Locate the cell with the specified text and output its [X, Y] center coordinate. 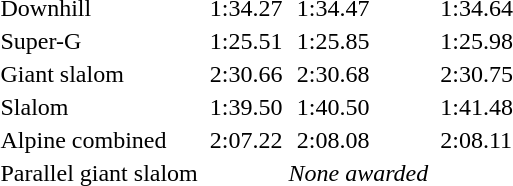
2:30.68 [362, 74]
1:25.85 [362, 41]
1:39.50 [246, 107]
1:25.51 [246, 41]
2:07.22 [246, 140]
2:30.66 [246, 74]
2:08.08 [362, 140]
1:40.50 [362, 107]
